Search for the cell housing the specified text and yield its (x, y) center coordinate. 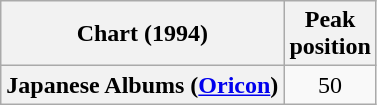
Peakposition (330, 34)
Chart (1994) (142, 34)
50 (330, 85)
Japanese Albums (Oricon) (142, 85)
